Output the (X, Y) coordinate of the center of the cell containing the given text.  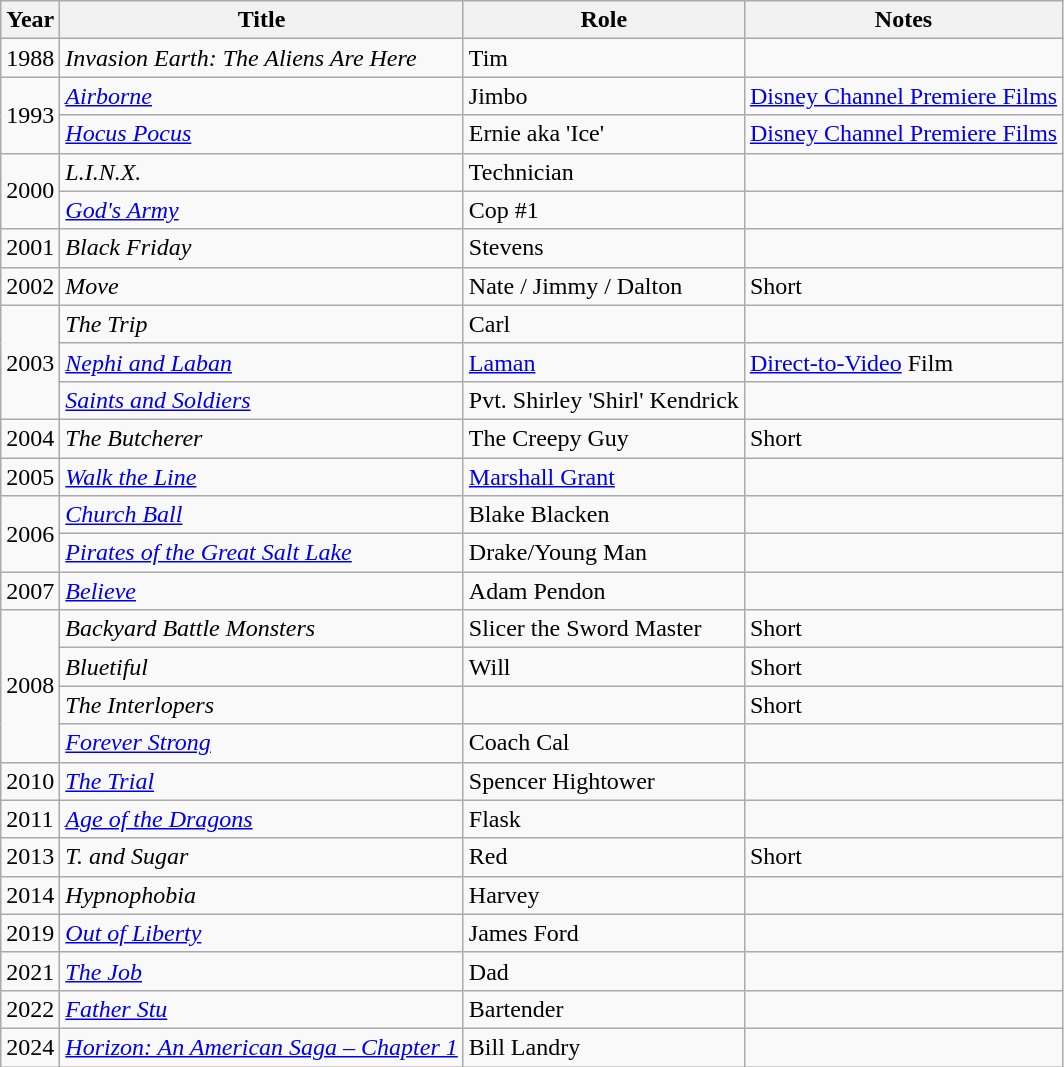
Notes (903, 20)
Dad (604, 971)
Bill Landry (604, 1047)
2004 (30, 438)
Jimbo (604, 96)
Slicer the Sword Master (604, 629)
2002 (30, 286)
Forever Strong (262, 743)
Tim (604, 58)
Black Friday (262, 248)
Adam Pendon (604, 591)
Role (604, 20)
Pvt. Shirley 'Shirl' Kendrick (604, 400)
2003 (30, 362)
Stevens (604, 248)
Saints and Soldiers (262, 400)
Title (262, 20)
Backyard Battle Monsters (262, 629)
The Interlopers (262, 705)
Year (30, 20)
Harvey (604, 895)
Out of Liberty (262, 933)
Father Stu (262, 1009)
Coach Cal (604, 743)
Carl (604, 324)
2021 (30, 971)
2019 (30, 933)
Spencer Hightower (604, 781)
The Trial (262, 781)
Flask (604, 819)
Church Ball (262, 515)
2007 (30, 591)
2013 (30, 857)
The Job (262, 971)
Believe (262, 591)
Blake Blacken (604, 515)
Laman (604, 362)
Move (262, 286)
The Creepy Guy (604, 438)
The Trip (262, 324)
Direct-to-Video Film (903, 362)
2014 (30, 895)
Will (604, 667)
Pirates of the Great Salt Lake (262, 553)
2008 (30, 686)
James Ford (604, 933)
Walk the Line (262, 477)
Horizon: An American Saga – Chapter 1 (262, 1047)
Invasion Earth: The Aliens Are Here (262, 58)
2024 (30, 1047)
2000 (30, 191)
1993 (30, 115)
Hypnophobia (262, 895)
2001 (30, 248)
Drake/Young Man (604, 553)
Bartender (604, 1009)
2006 (30, 534)
Nate / Jimmy / Dalton (604, 286)
The Butcherer (262, 438)
2010 (30, 781)
T. and Sugar (262, 857)
2005 (30, 477)
Nephi and Laban (262, 362)
2022 (30, 1009)
L.I.N.X. (262, 172)
Bluetiful (262, 667)
Airborne (262, 96)
Ernie aka 'Ice' (604, 134)
Age of the Dragons (262, 819)
1988 (30, 58)
2011 (30, 819)
Technician (604, 172)
Hocus Pocus (262, 134)
Red (604, 857)
Marshall Grant (604, 477)
Cop #1 (604, 210)
God's Army (262, 210)
